Provide the (X, Y) coordinate of the cell's center where the given text is located.  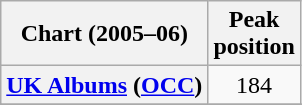
184 (254, 85)
UK Albums (OCC) (104, 85)
Peakposition (254, 34)
Chart (2005–06) (104, 34)
